Provide the [X, Y] coordinate of the cell's center where the given text is located.  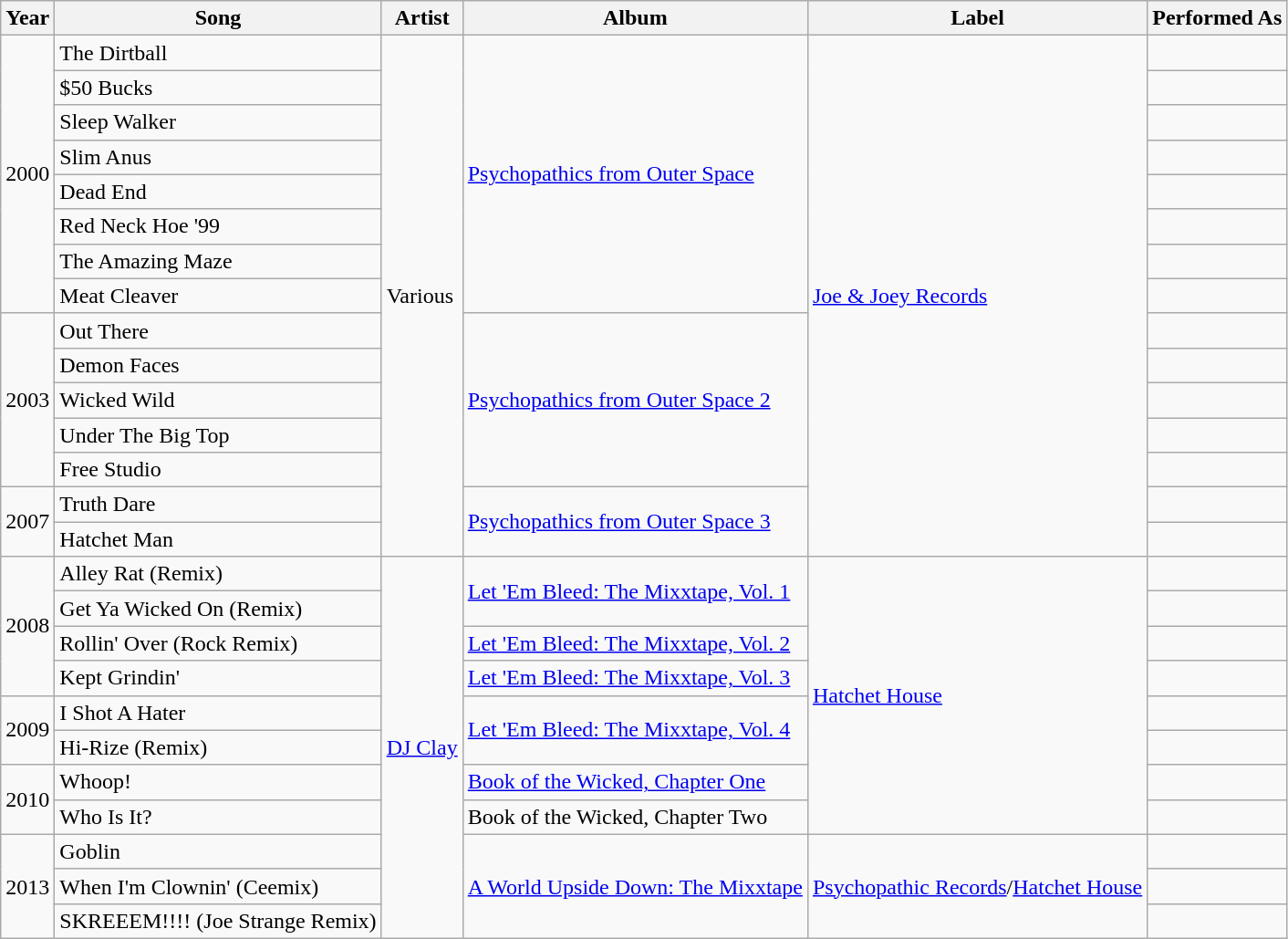
2013 [27, 886]
2008 [27, 626]
Psychopathic Records/Hatchet House [977, 886]
The Amazing Maze [218, 261]
Album [635, 18]
2007 [27, 522]
Truth Dare [218, 505]
Joe & Joey Records [977, 296]
Out There [218, 330]
Hatchet House [977, 695]
Slim Anus [218, 157]
Red Neck Hoe '99 [218, 226]
Artist [421, 18]
Year [27, 18]
Demon Faces [218, 365]
Label [977, 18]
Whoop! [218, 782]
DJ Clay [421, 748]
Book of the Wicked, Chapter One [635, 782]
Hatchet Man [218, 539]
Free Studio [218, 470]
Hi-Rize (Remix) [218, 747]
Under The Big Top [218, 435]
Let 'Em Bleed: The Mixxtape, Vol. 1 [635, 591]
Let 'Em Bleed: The Mixxtape, Vol. 3 [635, 678]
Sleep Walker [218, 122]
When I'm Clownin' (Ceemix) [218, 886]
2009 [27, 730]
SKREEEM!!!! (Joe Strange Remix) [218, 921]
Psychopathics from Outer Space 3 [635, 522]
Meat Cleaver [218, 296]
Dead End [218, 192]
Alley Rat (Remix) [218, 574]
Psychopathics from Outer Space 2 [635, 400]
Song [218, 18]
Book of the Wicked, Chapter Two [635, 817]
Psychopathics from Outer Space [635, 174]
Wicked Wild [218, 400]
Get Ya Wicked On (Remix) [218, 609]
The Dirtball [218, 53]
2000 [27, 174]
A World Upside Down: The Mixxtape [635, 886]
2010 [27, 799]
Kept Grindin' [218, 678]
Performed As [1217, 18]
I Shot A Hater [218, 713]
Various [421, 296]
2003 [27, 400]
Goblin [218, 851]
Rollin' Over (Rock Remix) [218, 643]
Who Is It? [218, 817]
Let 'Em Bleed: The Mixxtape, Vol. 2 [635, 643]
$50 Bucks [218, 88]
Let 'Em Bleed: The Mixxtape, Vol. 4 [635, 730]
